Pinpoint the cell where the given text exists, returning its [X, Y] midpoint coordinate. 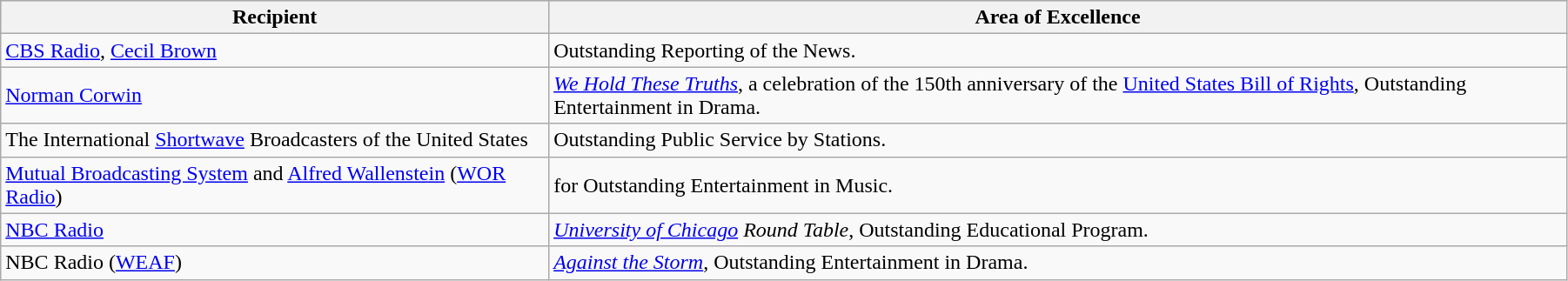
Area of Excellence [1058, 17]
for Outstanding Entertainment in Music. [1058, 184]
We Hold These Truths, a celebration of the 150th anniversary of the United States Bill of Rights, Outstanding Entertainment in Drama. [1058, 96]
Outstanding Public Service by Stations. [1058, 140]
CBS Radio, Cecil Brown [275, 50]
University of Chicago Round Table, Outstanding Educational Program. [1058, 230]
NBC Radio (WEAF) [275, 263]
Norman Corwin [275, 96]
NBC Radio [275, 230]
Against the Storm, Outstanding Entertainment in Drama. [1058, 263]
Mutual Broadcasting System and Alfred Wallenstein (WOR Radio) [275, 184]
Outstanding Reporting of the News. [1058, 50]
The International Shortwave Broadcasters of the United States [275, 140]
Recipient [275, 17]
